Locate the cell with the specified text and output its [X, Y] center coordinate. 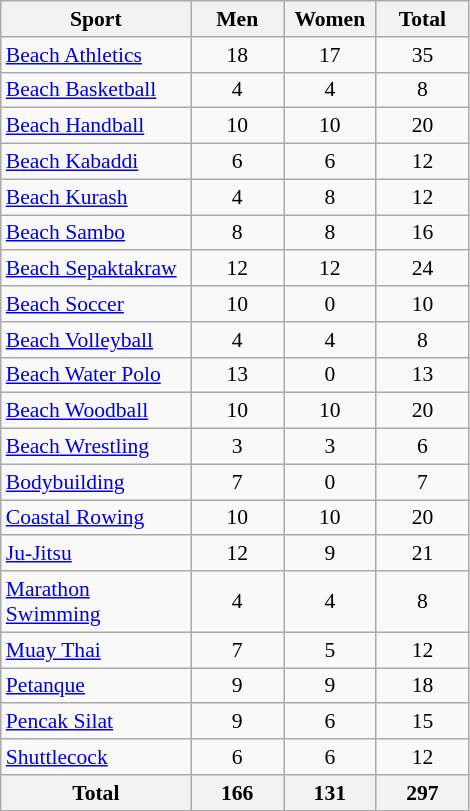
Beach Wrestling [96, 447]
35 [422, 55]
15 [422, 722]
Beach Basketball [96, 90]
Sport [96, 19]
Beach Kurash [96, 197]
Beach Soccer [96, 304]
297 [422, 793]
131 [330, 793]
Shuttlecock [96, 757]
Beach Volleyball [96, 340]
Beach Kabaddi [96, 162]
Beach Handball [96, 126]
Beach Water Polo [96, 375]
Marathon Swimming [96, 602]
5 [330, 650]
Pencak Silat [96, 722]
16 [422, 233]
Beach Sambo [96, 233]
21 [422, 554]
Muay Thai [96, 650]
24 [422, 269]
Women [330, 19]
Petanque [96, 686]
Men [238, 19]
166 [238, 793]
Coastal Rowing [96, 518]
Beach Sepaktakraw [96, 269]
Bodybuilding [96, 482]
Beach Athletics [96, 55]
Beach Woodball [96, 411]
Ju-Jitsu [96, 554]
17 [330, 55]
